Pinpoint the cell where the given text exists, returning its [X, Y] midpoint coordinate. 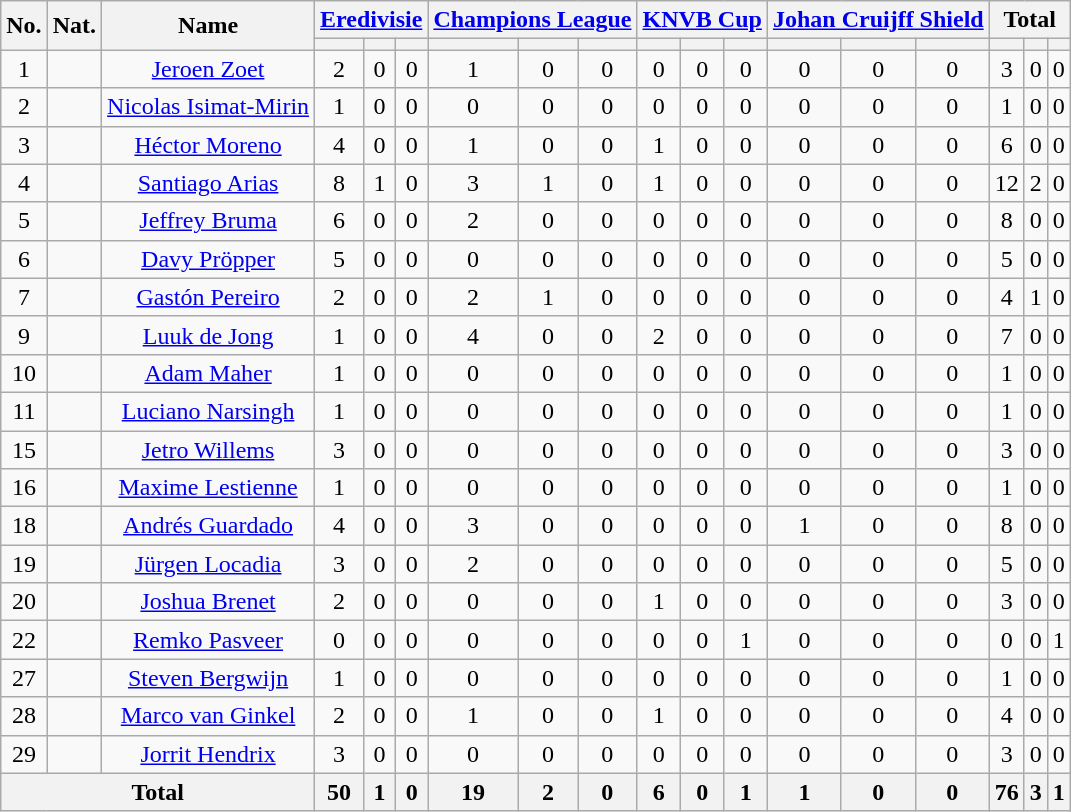
Jetro Willems [208, 449]
Remko Pasveer [208, 640]
Joshua Brenet [208, 602]
Champions League [532, 20]
28 [24, 716]
27 [24, 678]
Name [208, 26]
16 [24, 488]
11 [24, 411]
12 [1006, 183]
18 [24, 526]
Maxime Lestienne [208, 488]
50 [340, 792]
Adam Maher [208, 373]
10 [24, 373]
KNVB Cup [702, 20]
9 [24, 335]
Luciano Narsingh [208, 411]
Jürgen Locadia [208, 564]
No. [24, 26]
Marco van Ginkel [208, 716]
Jeroen Zoet [208, 69]
Luuk de Jong [208, 335]
22 [24, 640]
Héctor Moreno [208, 145]
15 [24, 449]
Steven Bergwijn [208, 678]
20 [24, 602]
Eredivisie [372, 20]
Jeffrey Bruma [208, 221]
Jorrit Hendrix [208, 754]
Andrés Guardado [208, 526]
Gastón Pereiro [208, 297]
Johan Cruijff Shield [878, 20]
Davy Pröpper [208, 259]
Nicolas Isimat-Mirin [208, 107]
Nat. [74, 26]
76 [1006, 792]
29 [24, 754]
Santiago Arias [208, 183]
